Extract the [X, Y] coordinate from the center of the cell holding the provided text.  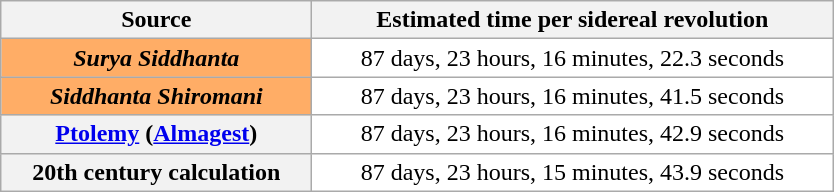
Estimated time per sidereal revolution [572, 20]
Siddhanta Shiromani [156, 96]
Source [156, 20]
87 days, 23 hours, 15 minutes, 43.9 seconds [572, 172]
87 days, 23 hours, 16 minutes, 41.5 seconds [572, 96]
Surya Siddhanta [156, 58]
Ptolemy (Almagest) [156, 134]
20th century calculation [156, 172]
87 days, 23 hours, 16 minutes, 22.3 seconds [572, 58]
87 days, 23 hours, 16 minutes, 42.9 seconds [572, 134]
